Return (X, Y) of the center of cell containing provided text 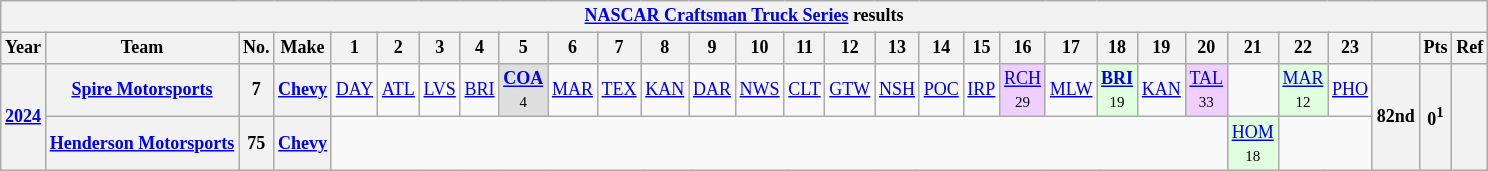
8 (665, 48)
15 (982, 48)
1 (354, 48)
MLW (1070, 90)
14 (941, 48)
10 (760, 48)
Henderson Motorsports (142, 144)
NSH (898, 90)
ATL (398, 90)
2 (398, 48)
12 (850, 48)
18 (1118, 48)
Make (303, 48)
23 (1350, 48)
13 (898, 48)
Pts (1436, 48)
Team (142, 48)
LVS (440, 90)
POC (941, 90)
IRP (982, 90)
Ref (1470, 48)
20 (1206, 48)
19 (1161, 48)
11 (804, 48)
21 (1252, 48)
75 (256, 144)
Year (24, 48)
MAR12 (1303, 90)
COA4 (524, 90)
Spire Motorsports (142, 90)
6 (573, 48)
HOM18 (1252, 144)
TEX (619, 90)
BRI (480, 90)
82nd (1396, 116)
NASCAR Craftsman Truck Series results (744, 16)
DAR (712, 90)
BRI19 (1118, 90)
NWS (760, 90)
MAR (573, 90)
No. (256, 48)
GTW (850, 90)
4 (480, 48)
22 (1303, 48)
5 (524, 48)
17 (1070, 48)
16 (1023, 48)
CLT (804, 90)
TAL33 (1206, 90)
RCH29 (1023, 90)
3 (440, 48)
01 (1436, 116)
DAY (354, 90)
9 (712, 48)
PHO (1350, 90)
2024 (24, 116)
